Search for the cell housing the specified text and yield its (x, y) center coordinate. 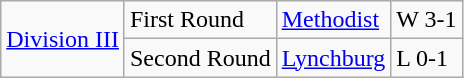
W 3-1 (426, 20)
Methodist (334, 20)
Division III (63, 39)
Lynchburg (334, 58)
Second Round (200, 58)
L 0-1 (426, 58)
First Round (200, 20)
